Determine the [X, Y] coordinate at the center of the cell enclosing the given text.  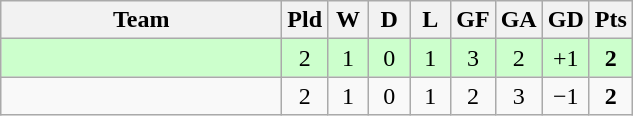
GF [473, 20]
D [390, 20]
GD [566, 20]
Team [142, 20]
+1 [566, 58]
Pts [610, 20]
Pld [305, 20]
W [348, 20]
GA [518, 20]
L [430, 20]
−1 [566, 96]
